Return [X, Y] of the center of cell containing provided text 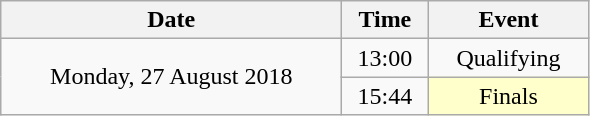
Event [508, 20]
15:44 [385, 96]
13:00 [385, 58]
Time [385, 20]
Finals [508, 96]
Monday, 27 August 2018 [172, 77]
Qualifying [508, 58]
Date [172, 20]
